Provide the (X, Y) coordinate of the cell's center where the given text is located.  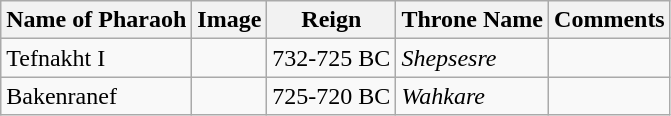
725-720 BC (332, 96)
Throne Name (472, 20)
Reign (332, 20)
732-725 BC (332, 58)
Tefnakht I (96, 58)
Comments (610, 20)
Bakenranef (96, 96)
Name of Pharaoh (96, 20)
Wahkare (472, 96)
Shepsesre (472, 58)
Image (230, 20)
